Capture the cell that displays the provided text and extract its [x, y] central coordinate. 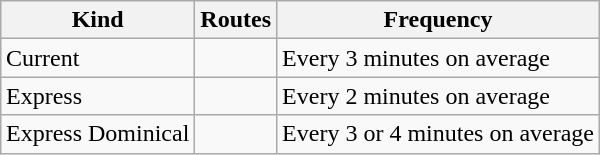
Express [97, 96]
Routes [236, 20]
Kind [97, 20]
Express Dominical [97, 134]
Every 3 or 4 minutes on average [438, 134]
Current [97, 58]
Every 3 minutes on average [438, 58]
Every 2 minutes on average [438, 96]
Frequency [438, 20]
